Detect which cell encompasses the target text, then output its [X, Y] center coordinate. 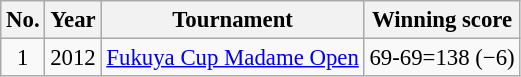
Fukuya Cup Madame Open [232, 58]
No. [23, 20]
2012 [73, 58]
1 [23, 58]
Tournament [232, 20]
69-69=138 (−6) [442, 58]
Winning score [442, 20]
Year [73, 20]
